Detect which cell encompasses the target text, then output its (x, y) center coordinate. 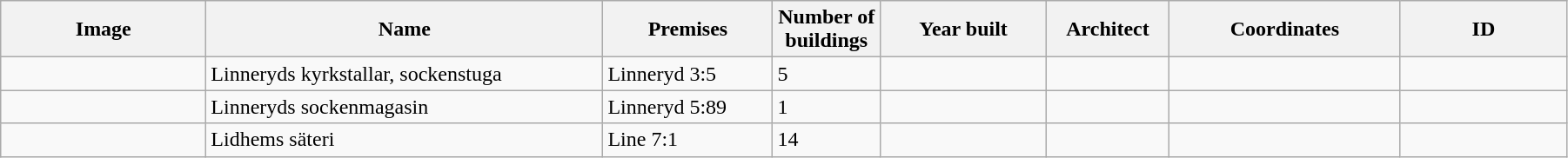
Line 7:1 (687, 140)
Coordinates (1284, 30)
Number ofbuildings (827, 30)
Linneryd 5:89 (687, 107)
Lidhems säteri (405, 140)
Linneryd 3:5 (687, 74)
ID (1483, 30)
Architect (1109, 30)
14 (827, 140)
Linneryds kyrkstallar, sockenstuga (405, 74)
1 (827, 107)
Premises (687, 30)
Linneryds sockenmagasin (405, 107)
Image (104, 30)
5 (827, 74)
Year built (962, 30)
Name (405, 30)
